Provide the (x, y) coordinate of the cell's center where the given text is located.  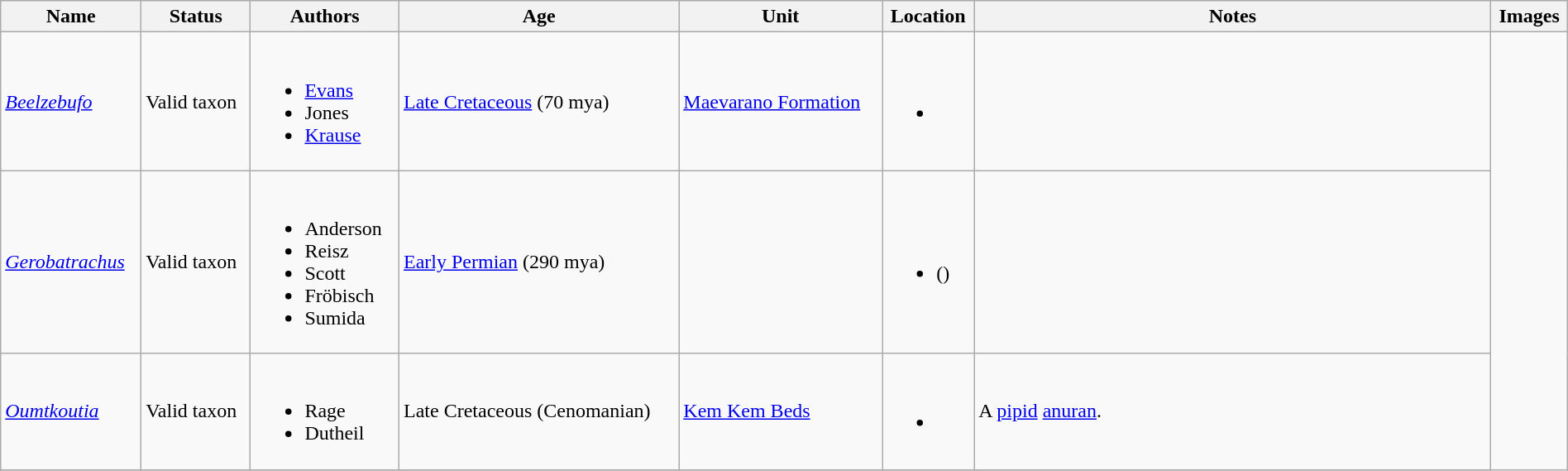
Notes (1232, 17)
Early Permian (290 mya) (539, 262)
Images (1529, 17)
Gerobatrachus (71, 262)
Oumtkoutia (71, 411)
EvansJonesKrause (325, 101)
Age (539, 17)
A pipid anuran. (1232, 411)
Maevarano Formation (781, 101)
() (928, 262)
Kem Kem Beds (781, 411)
Late Cretaceous (Cenomanian) (539, 411)
Late Cretaceous (70 mya) (539, 101)
Beelzebufo (71, 101)
AndersonReiszScottFröbischSumida (325, 262)
Unit (781, 17)
Location (928, 17)
Status (196, 17)
Authors (325, 17)
RageDutheil (325, 411)
Name (71, 17)
